Return the [X, Y] coordinate for the center point of the cell that contains the specified text.  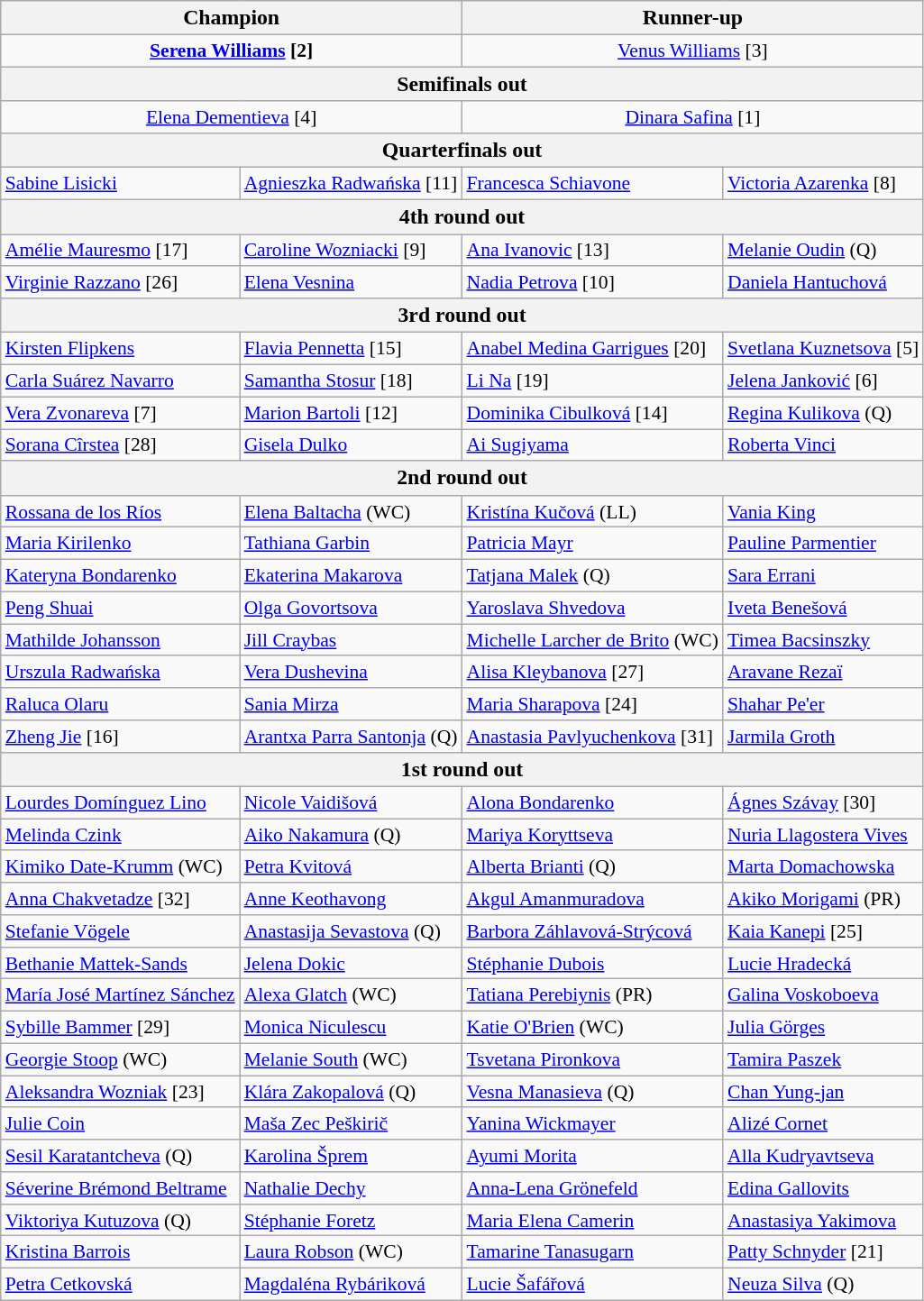
Ekaterina Makarova [352, 576]
Petra Cetkovská [121, 1285]
Jelena Dokic [352, 964]
Kaia Kanepi [25] [823, 931]
Ai Sugiyama [593, 445]
Ana Ivanovic [13] [593, 251]
Alexa Glatch (WC) [352, 995]
Anastasiya Yakimova [823, 1221]
Tatiana Perebiynis (PR) [593, 995]
Champion [232, 18]
Akgul Amanmuradova [593, 899]
Agnieszka Radwańska [11] [352, 184]
Roberta Vinci [823, 445]
Laura Robson (WC) [352, 1252]
Sybille Bammer [29] [121, 1028]
Nathalie Dechy [352, 1188]
Viktoriya Kutuzova (Q) [121, 1221]
Alisa Kleybanova [27] [593, 673]
Arantxa Parra Santonja (Q) [352, 737]
Tamarine Tanasugarn [593, 1252]
Tsvetana Pironkova [593, 1060]
Sara Errani [823, 576]
Melanie South (WC) [352, 1060]
Aiko Nakamura (Q) [352, 835]
Jelena Janković [6] [823, 381]
Sesil Karatantcheva (Q) [121, 1156]
Maria Sharapova [24] [593, 704]
Vesna Manasieva (Q) [593, 1092]
Katie O'Brien (WC) [593, 1028]
Peng Shuai [121, 608]
Elena Vesnina [352, 283]
Patricia Mayr [593, 544]
Zheng Jie [16] [121, 737]
María José Martínez Sánchez [121, 995]
Timea Bacsinszky [823, 640]
Anne Keothavong [352, 899]
Sorana Cîrstea [28] [121, 445]
Dinara Safina [1] [693, 118]
Flavia Pennetta [15] [352, 349]
Magdaléna Rybáriková [352, 1285]
Daniela Hantuchová [823, 283]
Lourdes Domínguez Lino [121, 803]
Venus Williams [3] [693, 51]
Barbora Záhlavová-Strýcová [593, 931]
Tathiana Garbin [352, 544]
Regina Kulikova (Q) [823, 413]
Aleksandra Wozniak [23] [121, 1092]
Shahar Pe'er [823, 704]
Ágnes Szávay [30] [823, 803]
Aravane Rezaï [823, 673]
Nicole Vaidišová [352, 803]
Sania Mirza [352, 704]
Kristina Barrois [121, 1252]
Tamira Paszek [823, 1060]
Dominika Cibulková [14] [593, 413]
Carla Suárez Navarro [121, 381]
Gisela Dulko [352, 445]
Marion Bartoli [12] [352, 413]
Maria Kirilenko [121, 544]
1st round out [462, 770]
Pauline Parmentier [823, 544]
Ayumi Morita [593, 1156]
Serena Williams [2] [232, 51]
Vera Dushevina [352, 673]
Karolina Šprem [352, 1156]
Anastasia Pavlyuchenkova [31] [593, 737]
Michelle Larcher de Brito (WC) [593, 640]
Petra Kvitová [352, 867]
Stéphanie Foretz [352, 1221]
Stefanie Vögele [121, 931]
Vera Zvonareva [7] [121, 413]
Monica Niculescu [352, 1028]
Stéphanie Dubois [593, 964]
Elena Dementieva [4] [232, 118]
Nadia Petrova [10] [593, 283]
Marta Domachowska [823, 867]
Anastasija Sevastova (Q) [352, 931]
Melanie Oudin (Q) [823, 251]
Yaroslava Shvedova [593, 608]
Li Na [19] [593, 381]
Tatjana Malek (Q) [593, 576]
Lucie Šafářová [593, 1285]
Iveta Benešová [823, 608]
Anna-Lena Grönefeld [593, 1188]
Akiko Morigami (PR) [823, 899]
Alona Bondarenko [593, 803]
Elena Baltacha (WC) [352, 512]
Anabel Medina Garrigues [20] [593, 349]
Urszula Radwańska [121, 673]
Galina Voskoboeva [823, 995]
Edina Gallovits [823, 1188]
Quarterfinals out [462, 151]
4th round out [462, 217]
Chan Yung-jan [823, 1092]
Kristína Kučová (LL) [593, 512]
Maša Zec Peškirič [352, 1124]
Jill Craybas [352, 640]
Alberta Brianti (Q) [593, 867]
Caroline Wozniacki [9] [352, 251]
Mathilde Johansson [121, 640]
Nuria Llagostera Vives [823, 835]
Anna Chakvetadze [32] [121, 899]
Raluca Olaru [121, 704]
Klára Zakopalová (Q) [352, 1092]
Kateryna Bondarenko [121, 576]
Kirsten Flipkens [121, 349]
Lucie Hradecká [823, 964]
Séverine Brémond Beltrame [121, 1188]
Sabine Lisicki [121, 184]
Melinda Czink [121, 835]
Virginie Razzano [26] [121, 283]
Julia Görges [823, 1028]
Julie Coin [121, 1124]
Victoria Azarenka [8] [823, 184]
Svetlana Kuznetsova [5] [823, 349]
3rd round out [462, 316]
Semifinals out [462, 85]
Jarmila Groth [823, 737]
Alla Kudryavtseva [823, 1156]
Georgie Stoop (WC) [121, 1060]
Olga Govortsova [352, 608]
Vania King [823, 512]
Patty Schnyder [21] [823, 1252]
Yanina Wickmayer [593, 1124]
Francesca Schiavone [593, 184]
Runner-up [693, 18]
Amélie Mauresmo [17] [121, 251]
Mariya Koryttseva [593, 835]
Bethanie Mattek-Sands [121, 964]
Neuza Silva (Q) [823, 1285]
Rossana de los Ríos [121, 512]
Kimiko Date-Krumm (WC) [121, 867]
Maria Elena Camerin [593, 1221]
Samantha Stosur [18] [352, 381]
2nd round out [462, 479]
Alizé Cornet [823, 1124]
